Capture the cell that displays the provided text and extract its [x, y] central coordinate. 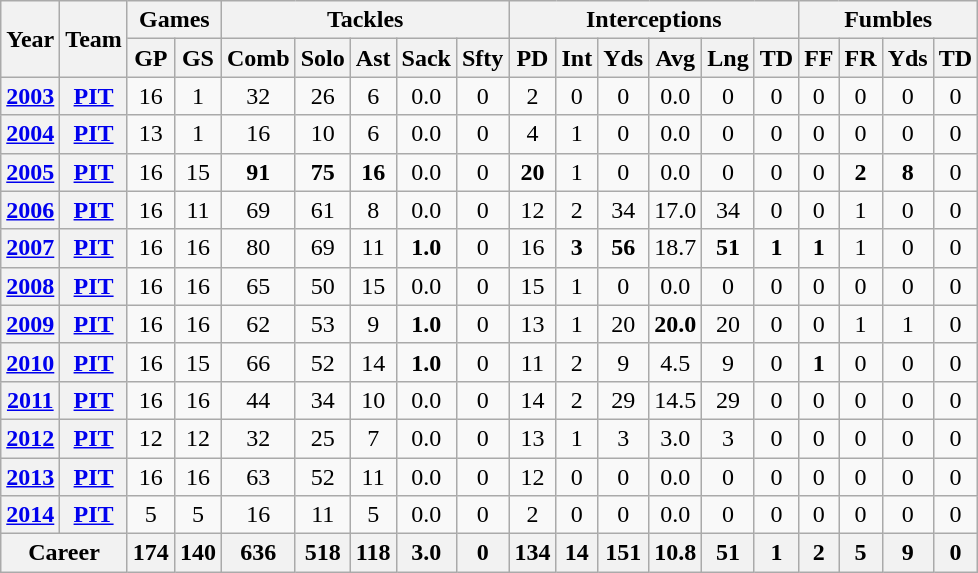
75 [322, 172]
2004 [30, 134]
Fumbles [888, 20]
53 [322, 324]
Sfty [482, 58]
Career [64, 553]
2009 [30, 324]
Solo [322, 58]
Interceptions [654, 20]
10.8 [676, 553]
Team [94, 39]
56 [624, 248]
4.5 [676, 362]
91 [258, 172]
4 [532, 134]
518 [322, 553]
2005 [30, 172]
50 [322, 286]
FR [860, 58]
80 [258, 248]
7 [373, 438]
Lng [728, 58]
GP [150, 58]
2003 [30, 96]
14.5 [676, 400]
2014 [30, 515]
Year [30, 39]
18.7 [676, 248]
2010 [30, 362]
66 [258, 362]
PD [532, 58]
20.0 [676, 324]
62 [258, 324]
26 [322, 96]
GS [198, 58]
61 [322, 210]
134 [532, 553]
Sack [426, 58]
2006 [30, 210]
2011 [30, 400]
Tackles [364, 20]
Games [174, 20]
2007 [30, 248]
Ast [373, 58]
17.0 [676, 210]
63 [258, 477]
174 [150, 553]
2013 [30, 477]
636 [258, 553]
140 [198, 553]
151 [624, 553]
44 [258, 400]
Int [577, 58]
Avg [676, 58]
Comb [258, 58]
2012 [30, 438]
FF [819, 58]
118 [373, 553]
2008 [30, 286]
25 [322, 438]
65 [258, 286]
